Return (x, y) of the center of cell containing provided text 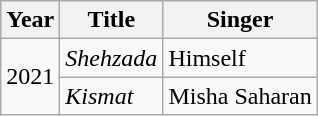
Title (112, 20)
2021 (30, 77)
Kismat (112, 96)
Misha Saharan (240, 96)
Singer (240, 20)
Shehzada (112, 58)
Himself (240, 58)
Year (30, 20)
